Return (x, y) of the center of cell containing provided text 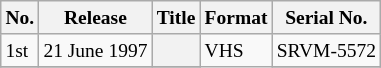
Title (176, 18)
Serial No. (326, 18)
No. (20, 18)
Format (236, 18)
SRVM-5572 (326, 50)
Release (96, 18)
1st (20, 50)
21 June 1997 (96, 50)
VHS (236, 50)
